Search for the cell housing the specified text and yield its [X, Y] center coordinate. 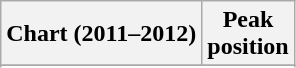
Peakposition [248, 34]
Chart (2011–2012) [102, 34]
